Determine the [X, Y] coordinate at the center of the cell enclosing the given text.  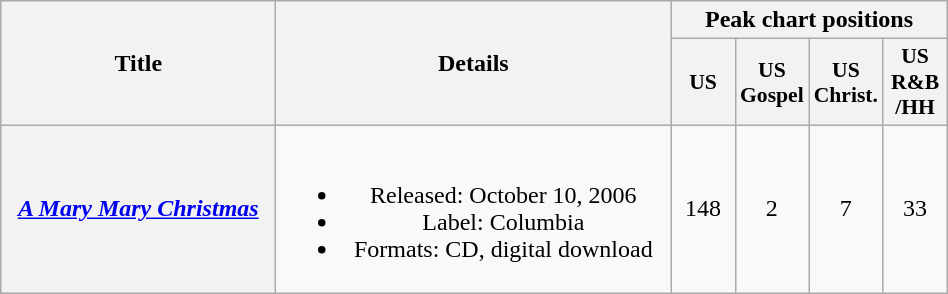
Title [138, 64]
2 [772, 208]
148 [703, 208]
US [703, 82]
US Christ. [846, 82]
US Gospel [772, 82]
US R&B/HH [915, 82]
Details [474, 64]
33 [915, 208]
7 [846, 208]
Peak chart positions [809, 20]
A Mary Mary Christmas [138, 208]
Released: October 10, 2006Label: ColumbiaFormats: CD, digital download [474, 208]
